Search for the cell housing the specified text and yield its (X, Y) center coordinate. 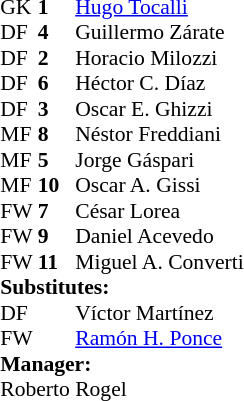
Substitutes: (122, 287)
Néstor Freddiani (159, 135)
Daniel Acevedo (159, 237)
11 (57, 262)
9 (57, 237)
Horacio Milozzi (159, 58)
2 (57, 58)
Víctor Martínez (159, 313)
6 (57, 83)
Oscar E. Ghizzi (159, 109)
Jorge Gáspari (159, 160)
Manager: (122, 364)
Ramón H. Ponce (159, 339)
3 (57, 109)
4 (57, 33)
Oscar A. Gissi (159, 185)
César Lorea (159, 211)
10 (57, 185)
5 (57, 160)
8 (57, 135)
Héctor C. Díaz (159, 83)
Miguel A. Converti (159, 262)
7 (57, 211)
Guillermo Zárate (159, 33)
